Search for the cell housing the specified text and yield its (x, y) center coordinate. 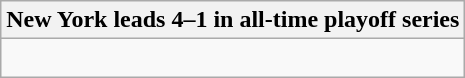
New York leads 4–1 in all-time playoff series (233, 20)
